Locate the cell with the specified text and output its (X, Y) center coordinate. 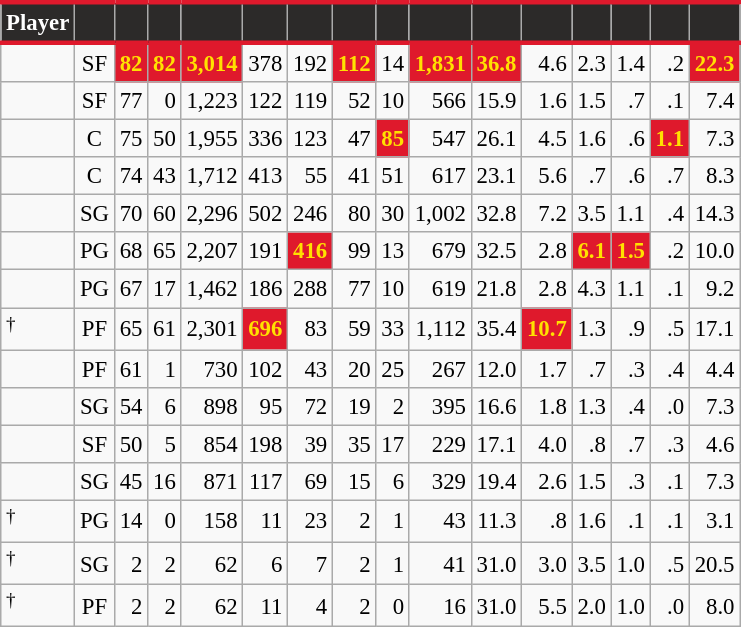
198 (266, 444)
102 (266, 369)
3.0 (547, 563)
192 (310, 62)
122 (266, 101)
395 (440, 406)
22.3 (714, 62)
99 (354, 251)
15 (354, 482)
7 (310, 563)
6.1 (592, 251)
14.3 (714, 214)
12.0 (496, 369)
80 (354, 214)
11.3 (496, 521)
2.0 (592, 606)
85 (392, 139)
70 (130, 214)
32.5 (496, 251)
1,002 (440, 214)
32.8 (496, 214)
619 (440, 289)
23 (310, 521)
1,955 (212, 139)
246 (310, 214)
1,712 (212, 176)
51 (392, 176)
267 (440, 369)
69 (310, 482)
8.0 (714, 606)
25 (392, 369)
45 (130, 482)
1,223 (212, 101)
4.3 (592, 289)
21.8 (496, 289)
871 (212, 482)
13 (392, 251)
2.6 (547, 482)
1,112 (440, 329)
.9 (630, 329)
123 (310, 139)
33 (392, 329)
68 (130, 251)
15.9 (496, 101)
1.4 (630, 62)
566 (440, 101)
2.3 (592, 62)
95 (266, 406)
20.5 (714, 563)
416 (310, 251)
186 (266, 289)
8.3 (714, 176)
39 (310, 444)
3.1 (714, 521)
679 (440, 251)
158 (212, 521)
16.6 (496, 406)
696 (266, 329)
119 (310, 101)
2,207 (212, 251)
59 (354, 329)
378 (266, 62)
20 (354, 369)
336 (266, 139)
10.7 (547, 329)
30 (392, 214)
288 (310, 289)
3,014 (212, 62)
26.1 (496, 139)
112 (354, 62)
5 (164, 444)
730 (212, 369)
329 (440, 482)
5.6 (547, 176)
74 (130, 176)
7.2 (547, 214)
617 (440, 176)
854 (212, 444)
10.0 (714, 251)
72 (310, 406)
36.8 (496, 62)
75 (130, 139)
19 (354, 406)
7.4 (714, 101)
19.4 (496, 482)
23.1 (496, 176)
1,831 (440, 62)
9.2 (714, 289)
1.7 (547, 369)
4 (310, 606)
2,301 (212, 329)
52 (354, 101)
413 (266, 176)
4.4 (714, 369)
35.4 (496, 329)
Player (38, 22)
1.8 (547, 406)
4.5 (547, 139)
47 (354, 139)
1,462 (212, 289)
67 (130, 289)
4.0 (547, 444)
191 (266, 251)
898 (212, 406)
60 (164, 214)
35 (354, 444)
502 (266, 214)
55 (310, 176)
83 (310, 329)
5.5 (547, 606)
229 (440, 444)
547 (440, 139)
54 (130, 406)
117 (266, 482)
2,296 (212, 214)
